Extract the [X, Y] coordinate from the center of the cell holding the provided text.  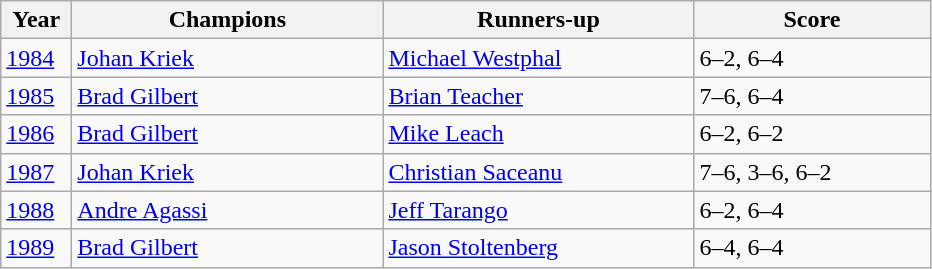
Jason Stoltenberg [538, 248]
6–2, 6–2 [812, 134]
Year [36, 20]
Champions [228, 20]
Christian Saceanu [538, 172]
1989 [36, 248]
Score [812, 20]
6–4, 6–4 [812, 248]
Mike Leach [538, 134]
Jeff Tarango [538, 210]
Michael Westphal [538, 58]
1987 [36, 172]
7–6, 3–6, 6–2 [812, 172]
1985 [36, 96]
Andre Agassi [228, 210]
1986 [36, 134]
1988 [36, 210]
1984 [36, 58]
Brian Teacher [538, 96]
Runners-up [538, 20]
7–6, 6–4 [812, 96]
